Identify which cell holds the provided text, then report its [x, y] central coordinate. 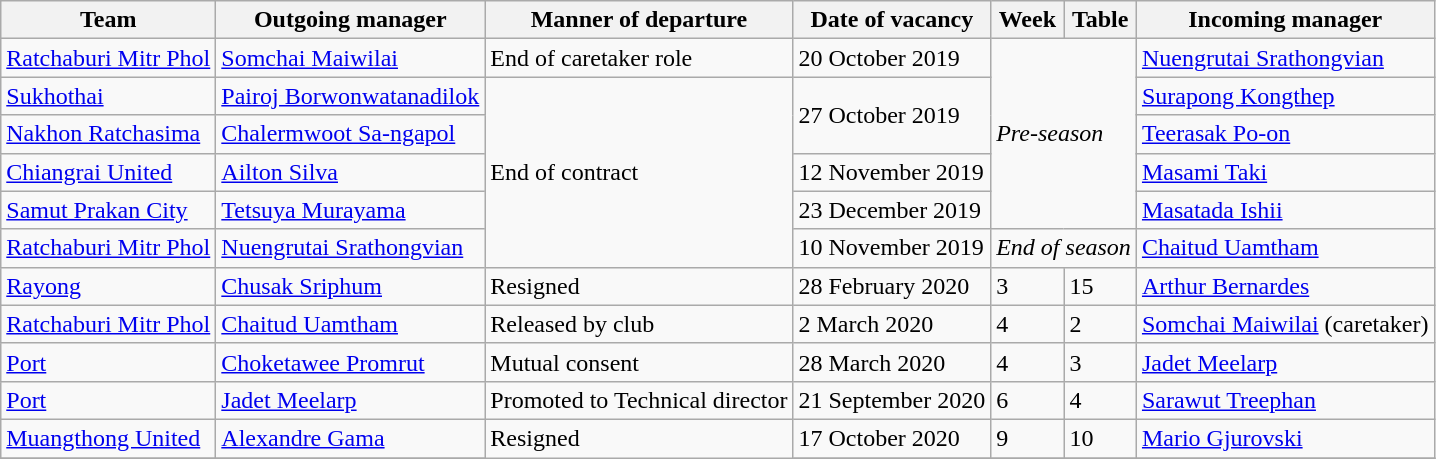
Week [1028, 20]
Nakhon Ratchasima [108, 134]
Alexandre Gama [350, 438]
Sarawut Treephan [1285, 400]
Promoted to Technical director [639, 400]
Teerasak Po-on [1285, 134]
20 October 2019 [892, 58]
15 [1100, 286]
End of season [1064, 248]
Incoming manager [1285, 20]
Arthur Bernardes [1285, 286]
End of contract [639, 172]
Masatada Ishii [1285, 210]
10 November 2019 [892, 248]
Manner of departure [639, 20]
21 September 2020 [892, 400]
2 [1100, 324]
Choketawee Promrut [350, 362]
12 November 2019 [892, 172]
Released by club [639, 324]
2 March 2020 [892, 324]
Mario Gjurovski [1285, 438]
Masami Taki [1285, 172]
Table [1100, 20]
End of caretaker role [639, 58]
Team [108, 20]
Somchai Maiwilai (caretaker) [1285, 324]
17 October 2020 [892, 438]
10 [1100, 438]
Chiangrai United [108, 172]
Outgoing manager [350, 20]
28 February 2020 [892, 286]
Pre-season [1064, 134]
Pairoj Borwonwatanadilok [350, 96]
27 October 2019 [892, 115]
Rayong [108, 286]
Chusak Sriphum [350, 286]
Tetsuya Murayama [350, 210]
Samut Prakan City [108, 210]
Chalermwoot Sa-ngapol [350, 134]
23 December 2019 [892, 210]
28 March 2020 [892, 362]
Ailton Silva [350, 172]
Date of vacancy [892, 20]
6 [1028, 400]
Sukhothai [108, 96]
Mutual consent [639, 362]
Muangthong United [108, 438]
Surapong Kongthep [1285, 96]
9 [1028, 438]
Somchai Maiwilai [350, 58]
